Scan for the cell matching the given text and deliver its (X, Y) coordinate at center. 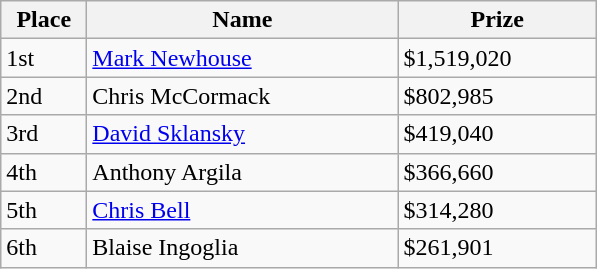
5th (44, 210)
$802,985 (498, 96)
6th (44, 248)
Prize (498, 20)
1st (44, 58)
Anthony Argila (242, 172)
$1,519,020 (498, 58)
4th (44, 172)
David Sklansky (242, 134)
$366,660 (498, 172)
Chris Bell (242, 210)
Name (242, 20)
3rd (44, 134)
Chris McCormack (242, 96)
Place (44, 20)
Mark Newhouse (242, 58)
2nd (44, 96)
$419,040 (498, 134)
$261,901 (498, 248)
Blaise Ingoglia (242, 248)
$314,280 (498, 210)
